Capture the cell that displays the provided text and extract its [x, y] central coordinate. 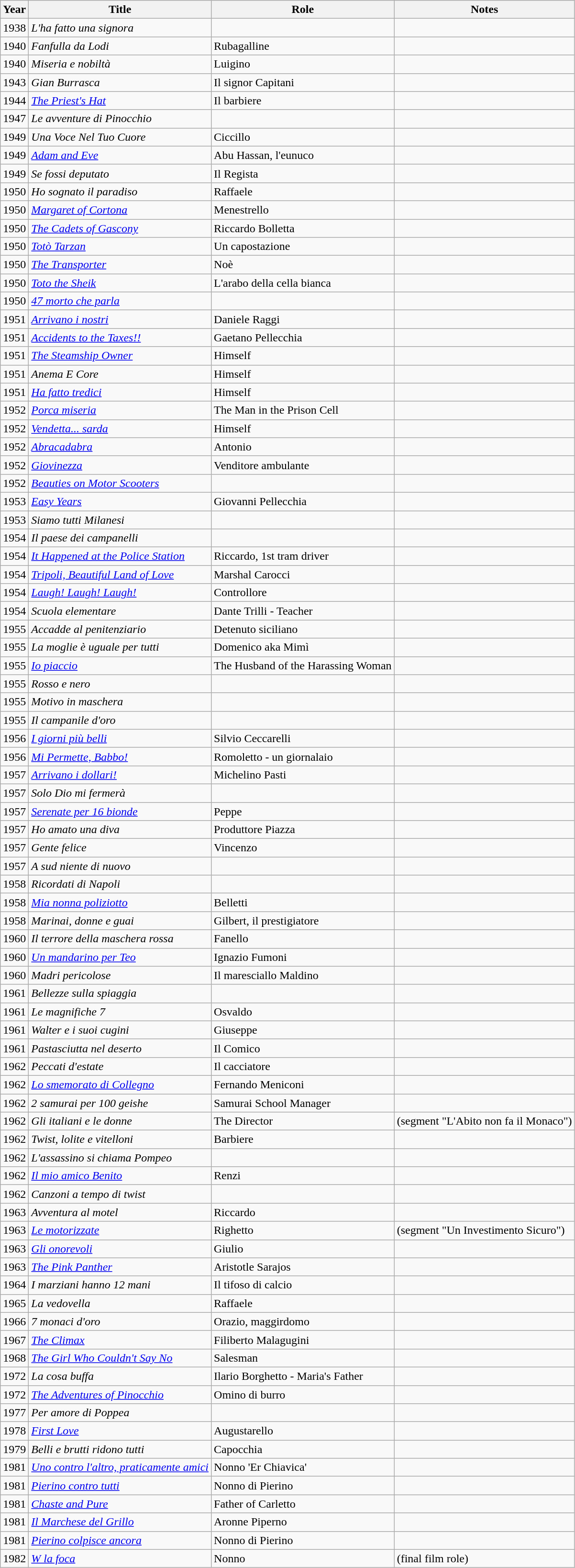
Abracadabra [120, 447]
Fanfulla da Lodi [120, 46]
Vendetta... sarda [120, 429]
The Husband of the Harassing Woman [303, 666]
Ciccillo [303, 137]
Rosso e nero [120, 684]
Easy Years [120, 501]
Siamo tutti Milanesi [120, 519]
Pierino contro tutti [120, 1486]
Omino di burro [303, 1395]
Fernando Meniconi [303, 1084]
Belletti [303, 902]
1947 [14, 119]
Il signor Capitani [303, 82]
Ho sognato il paradiso [120, 192]
Io piaccio [120, 666]
Mi Permette, Babbo! [120, 756]
Serenate per 16 bionde [120, 812]
Capocchia [303, 1449]
Silvio Ceccarelli [303, 738]
Un mandarino per Teo [120, 957]
Accadde al penitenziario [120, 629]
Il Regista [303, 173]
Riccardo [303, 1212]
Domenico aka Mimì [303, 647]
The Transporter [120, 265]
Per amore di Poppea [120, 1413]
Adam and Eve [120, 155]
Bellezze sulla spiaggia [120, 993]
Pierino colpisce ancora [120, 1540]
Renzi [303, 1176]
1982 [14, 1558]
Arrivano i dollari! [120, 775]
1943 [14, 82]
Produttore Piazza [303, 830]
Marinai, donne e guai [120, 921]
Menestrello [303, 210]
Madri pericolose [120, 975]
Controllore [303, 593]
Un capostazione [303, 247]
Osvaldo [303, 1012]
Abu Hassan, l'eunuco [303, 155]
Year [14, 10]
Giuseppe [303, 1030]
Le magnifiche 7 [120, 1012]
1979 [14, 1449]
Father of Carletto [303, 1504]
Anema E Core [120, 374]
Accidents to the Taxes!! [120, 338]
Pastasciutta nel deserto [120, 1048]
The Girl Who Couldn't Say No [120, 1358]
Il Marchese del Grillo [120, 1522]
A sud niente di nuovo [120, 866]
Orazio, maggirdomo [303, 1321]
The Priest's Hat [120, 101]
1944 [14, 101]
Gli italiani e le donne [120, 1121]
Detenuto siciliano [303, 629]
(final film role) [484, 1558]
Il cacciatore [303, 1066]
The Man in the Prison Cell [303, 410]
Il barbiere [303, 101]
47 morto che parla [120, 301]
La vedovella [120, 1303]
Il Comico [303, 1048]
Le avventure di Pinocchio [120, 119]
It Happened at the Police Station [120, 556]
1977 [14, 1413]
Giovanni Pellecchia [303, 501]
Gilbert, il prestigiatore [303, 921]
Samurai School Manager [303, 1103]
Solo Dio mi fermerà [120, 793]
First Love [120, 1431]
Uno contro l'altro, praticamente amici [120, 1467]
Peccati d'estate [120, 1066]
Augustarello [303, 1431]
Gente felice [120, 848]
Mia nonna poliziotto [120, 902]
Title [120, 10]
Canzoni a tempo di twist [120, 1194]
Giulio [303, 1249]
L'assassino si chiama Pompeo [120, 1158]
L'ha fatto una signora [120, 28]
Ignazio Fumoni [303, 957]
Porca miseria [120, 410]
Marshal Carocci [303, 575]
Il mio amico Benito [120, 1176]
7 monaci d'oro [120, 1321]
Barbiere [303, 1139]
Righetto [303, 1230]
Ricordati di Napoli [120, 884]
Nonno [303, 1558]
The Steamship Owner [120, 356]
Il paese dei campanelli [120, 538]
Noè [303, 265]
Totò Tarzan [120, 247]
Ilario Borghetto - Maria's Father [303, 1376]
Giovinezza [120, 465]
Michelino Pasti [303, 775]
Laugh! Laugh! Laugh! [120, 593]
Chaste and Pure [120, 1504]
1938 [14, 28]
1965 [14, 1303]
Gli onorevoli [120, 1249]
Antonio [303, 447]
I marziani hanno 12 mani [120, 1285]
La moglie è uguale per tutti [120, 647]
Peppe [303, 812]
Belli e brutti ridono tutti [120, 1449]
The Adventures of Pinocchio [120, 1395]
Il campanile d'oro [120, 720]
Walter e i suoi cugini [120, 1030]
W la foca [120, 1558]
Il terrore della maschera rossa [120, 939]
Twist, lolite e vitelloni [120, 1139]
The Director [303, 1121]
Motivo in maschera [120, 702]
Scuola elementare [120, 611]
Beauties on Motor Scooters [120, 483]
Margaret of Cortona [120, 210]
1978 [14, 1431]
Toto the Sheik [120, 283]
Riccardo, 1st tram driver [303, 556]
L'arabo della cella bianca [303, 283]
Arrivano i nostri [120, 319]
The Climax [120, 1340]
1967 [14, 1340]
Filiberto Malagugini [303, 1340]
Notes [484, 10]
Miseria e nobiltà [120, 64]
Venditore ambulante [303, 465]
Le motorizzate [120, 1230]
Romoletto - un giornalaio [303, 756]
Riccardo Bolletta [303, 228]
Gaetano Pellecchia [303, 338]
(segment "Un Investimento Sicuro") [484, 1230]
1966 [14, 1321]
Aronne Piperno [303, 1522]
The Pink Panther [120, 1267]
1964 [14, 1285]
La cosa buffa [120, 1376]
Una Voce Nel Tuo Cuore [120, 137]
I giorni più belli [120, 738]
1968 [14, 1358]
Vincenzo [303, 848]
2 samurai per 100 geishe [120, 1103]
Avventura al motel [120, 1212]
(segment "L'Abito non fa il Monaco") [484, 1121]
The Cadets of Gascony [120, 228]
Gian Burrasca [120, 82]
Se fossi deputato [120, 173]
Nonno 'Er Chiavica' [303, 1467]
Fanello [303, 939]
Ho amato una diva [120, 830]
Tripoli, Beautiful Land of Love [120, 575]
Role [303, 10]
Dante Trilli - Teacher [303, 611]
Luigino [303, 64]
Il tifoso di calcio [303, 1285]
Lo smemorato di Collegno [120, 1084]
Daniele Raggi [303, 319]
Salesman [303, 1358]
Rubagalline [303, 46]
Aristotle Sarajos [303, 1267]
Ha fatto tredici [120, 392]
Il maresciallo Maldino [303, 975]
